Capture the cell that displays the provided text and extract its (x, y) central coordinate. 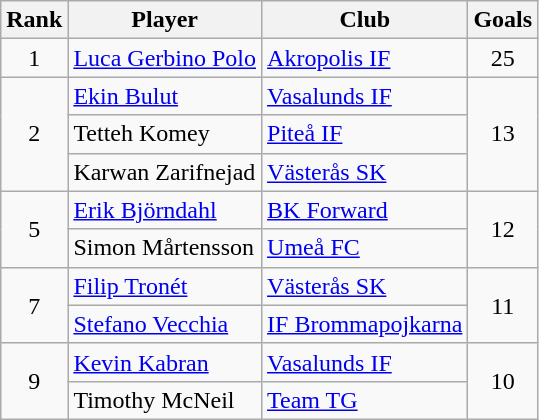
1 (34, 58)
Player (165, 20)
13 (503, 134)
25 (503, 58)
Goals (503, 20)
BK Forward (365, 210)
9 (34, 381)
Karwan Zarifnejad (165, 172)
10 (503, 381)
Tetteh Komey (165, 134)
Rank (34, 20)
Erik Björndahl (165, 210)
Timothy McNeil (165, 400)
Simon Mårtensson (165, 248)
Umeå FC (365, 248)
5 (34, 229)
Team TG (365, 400)
Piteå IF (365, 134)
2 (34, 134)
Luca Gerbino Polo (165, 58)
Ekin Bulut (165, 96)
12 (503, 229)
7 (34, 305)
Stefano Vecchia (165, 324)
11 (503, 305)
Club (365, 20)
Filip Tronét (165, 286)
Akropolis IF (365, 58)
Kevin Kabran (165, 362)
IF Brommapojkarna (365, 324)
